Return (x, y) of the center of cell containing provided text 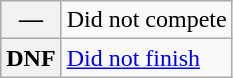
Did not finish (146, 58)
DNF (31, 58)
Did not compete (146, 20)
— (31, 20)
